Return (X, Y) of the center of cell containing provided text 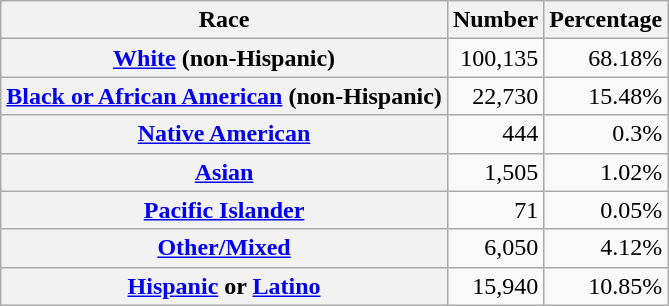
Black or African American (non-Hispanic) (224, 96)
Number (495, 20)
71 (495, 210)
Percentage (606, 20)
444 (495, 134)
Native American (224, 134)
Other/Mixed (224, 248)
0.3% (606, 134)
68.18% (606, 58)
Pacific Islander (224, 210)
6,050 (495, 248)
10.85% (606, 286)
15,940 (495, 286)
4.12% (606, 248)
Asian (224, 172)
Race (224, 20)
22,730 (495, 96)
Hispanic or Latino (224, 286)
1,505 (495, 172)
1.02% (606, 172)
100,135 (495, 58)
0.05% (606, 210)
15.48% (606, 96)
White (non-Hispanic) (224, 58)
